Return the [x, y] coordinate for the center point of the cell that contains the specified text.  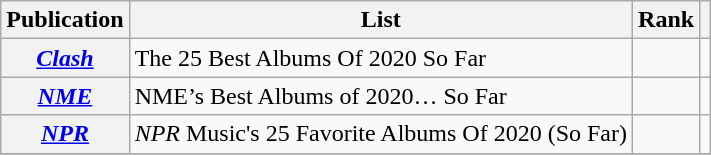
NPR [65, 134]
NME [65, 96]
The 25 Best Albums Of 2020 So Far [380, 58]
Clash [65, 58]
NPR Music's 25 Favorite Albums Of 2020 (So Far) [380, 134]
Rank [666, 20]
NME’s Best Albums of 2020… So Far [380, 96]
List [380, 20]
Publication [65, 20]
